Scan for the cell matching the given text and deliver its (x, y) coordinate at center. 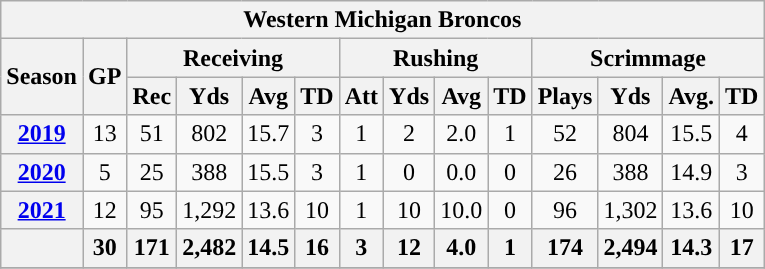
2,482 (210, 248)
0.0 (462, 172)
14.5 (268, 248)
96 (565, 210)
Scrimmage (648, 58)
1,302 (630, 210)
10.0 (462, 210)
Rushing (436, 58)
2,494 (630, 248)
25 (152, 172)
17 (742, 248)
174 (565, 248)
51 (152, 134)
4 (742, 134)
2021 (42, 210)
804 (630, 134)
30 (104, 248)
Western Michigan Broncos (382, 20)
Att (361, 96)
15.7 (268, 134)
2019 (42, 134)
Season (42, 77)
52 (565, 134)
Avg. (692, 96)
14.9 (692, 172)
14.3 (692, 248)
Receiving (233, 58)
171 (152, 248)
1,292 (210, 210)
2 (410, 134)
26 (565, 172)
Plays (565, 96)
95 (152, 210)
GP (104, 77)
802 (210, 134)
4.0 (462, 248)
2020 (42, 172)
13 (104, 134)
5 (104, 172)
2.0 (462, 134)
16 (317, 248)
Rec (152, 96)
